Pinpoint the cell where the given text exists, returning its (x, y) midpoint coordinate. 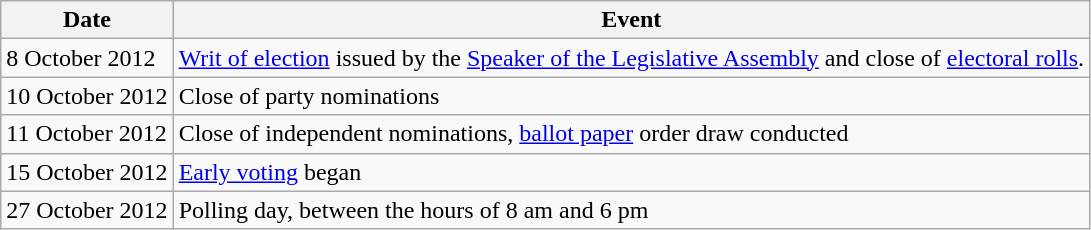
Event (632, 20)
Early voting began (632, 172)
10 October 2012 (87, 96)
15 October 2012 (87, 172)
11 October 2012 (87, 134)
Polling day, between the hours of 8 am and 6 pm (632, 210)
Date (87, 20)
27 October 2012 (87, 210)
Close of independent nominations, ballot paper order draw conducted (632, 134)
Writ of election issued by the Speaker of the Legislative Assembly and close of electoral rolls. (632, 58)
8 October 2012 (87, 58)
Close of party nominations (632, 96)
